For the text-containing cell, return its midpoint in (X, Y) coordinate format. 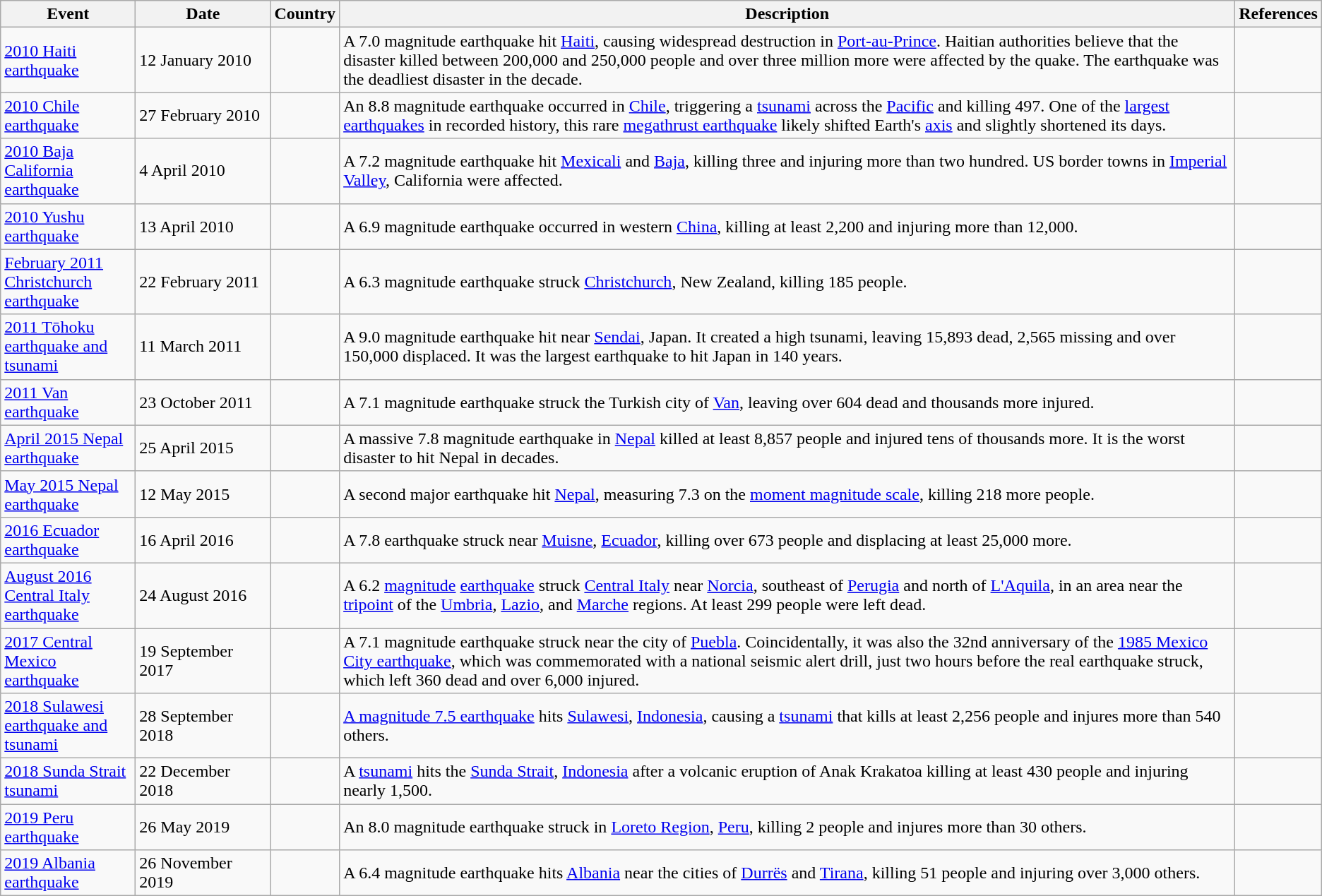
26 November 2019 (203, 873)
Date (203, 14)
2019 Peru earthquake (68, 828)
22 February 2011 (203, 282)
A 7.1 magnitude earthquake struck the Turkish city of Van, leaving over 604 dead and thousands more injured. (787, 402)
2010 Chile earthquake (68, 116)
23 October 2011 (203, 402)
28 September 2018 (203, 726)
4 April 2010 (203, 171)
Description (787, 14)
References (1278, 14)
April 2015 Nepal earthquake (68, 448)
August 2016 Central Italy earthquake (68, 595)
February 2011 Christchurch earthquake (68, 282)
2010 Yushu earthquake (68, 226)
2011 Van earthquake (68, 402)
2016 Ecuador earthquake (68, 539)
Country (305, 14)
2017 Central Mexico earthquake (68, 661)
A 6.3 magnitude earthquake struck Christchurch, New Zealand, killing 185 people. (787, 282)
2010 Baja California earthquake (68, 171)
12 January 2010 (203, 60)
24 August 2016 (203, 595)
A 6.9 magnitude earthquake occurred in western China, killing at least 2,200 and injuring more than 12,000. (787, 226)
16 April 2016 (203, 539)
25 April 2015 (203, 448)
Event (68, 14)
2018 Sulawesi earthquake and tsunami (68, 726)
13 April 2010 (203, 226)
2010 Haiti earthquake (68, 60)
A 6.4 magnitude earthquake hits Albania near the cities of Durrës and Tirana, killing 51 people and injuring over 3,000 others. (787, 873)
12 May 2015 (203, 494)
An 8.0 magnitude earthquake struck in Loreto Region, Peru, killing 2 people and injures more than 30 others. (787, 828)
2019 Albania earthquake (68, 873)
22 December 2018 (203, 781)
2018 Sunda Strait tsunami (68, 781)
A 7.8 earthquake struck near Muisne, Ecuador, killing over 673 people and displacing at least 25,000 more. (787, 539)
A second major earthquake hit Nepal, measuring 7.3 on the moment magnitude scale, killing 218 more people. (787, 494)
11 March 2011 (203, 347)
A tsunami hits the Sunda Strait, Indonesia after a volcanic eruption of Anak Krakatoa killing at least 430 people and injuring nearly 1,500. (787, 781)
26 May 2019 (203, 828)
A magnitude 7.5 earthquake hits Sulawesi, Indonesia, causing a tsunami that kills at least 2,256 people and injures more than 540 others. (787, 726)
19 September 2017 (203, 661)
May 2015 Nepal earthquake (68, 494)
2011 Tōhoku earthquake and tsunami (68, 347)
27 February 2010 (203, 116)
